From the cell containing the given text, extract its center point as (X, Y) coordinate. 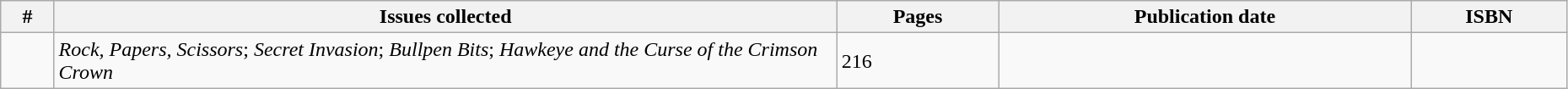
Issues collected (445, 17)
Rock, Papers, Scissors; Secret Invasion; Bullpen Bits; Hawkeye and the Curse of the Crimson Crown (445, 61)
# (27, 17)
Pages (918, 17)
216 (918, 61)
ISBN (1489, 17)
Publication date (1205, 17)
